Determine the (X, Y) coordinate at the center of the cell enclosing the given text.  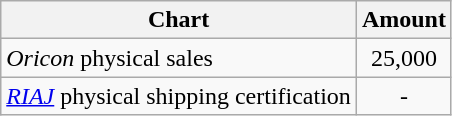
25,000 (404, 58)
Amount (404, 20)
RIAJ physical shipping certification (179, 96)
Oricon physical sales (179, 58)
Chart (179, 20)
- (404, 96)
